Detect which cell encompasses the target text, then output its (x, y) center coordinate. 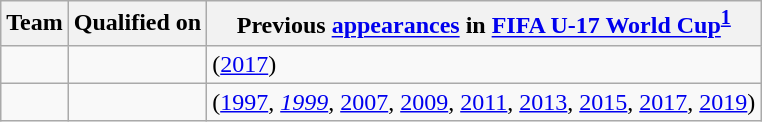
(1997, 1999, 2007, 2009, 2011, 2013, 2015, 2017, 2019) (484, 102)
Previous appearances in FIFA U-17 World Cup1 (484, 24)
(2017) (484, 64)
Team (35, 24)
Qualified on (137, 24)
